Scan for the cell matching the given text and deliver its (x, y) coordinate at center. 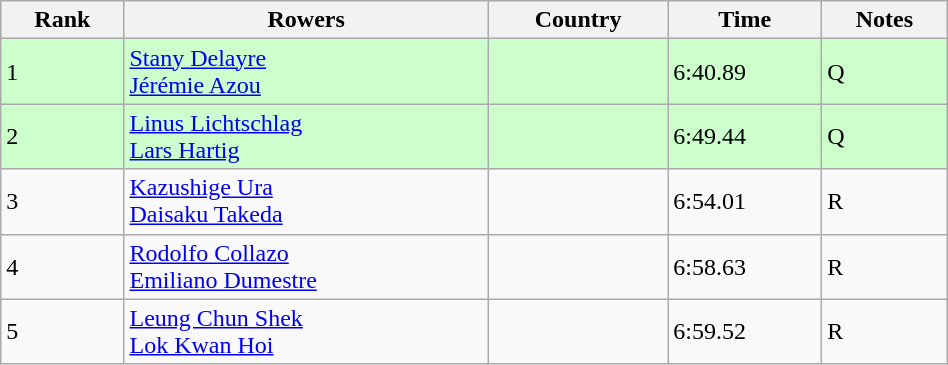
6:40.89 (745, 72)
4 (62, 266)
Leung Chun ShekLok Kwan Hoi (306, 332)
2 (62, 136)
Rank (62, 20)
Rowers (306, 20)
6:54.01 (745, 202)
Kazushige UraDaisaku Takeda (306, 202)
Country (578, 20)
Rodolfo CollazoEmiliano Dumestre (306, 266)
6:59.52 (745, 332)
Notes (885, 20)
3 (62, 202)
6:58.63 (745, 266)
Time (745, 20)
6:49.44 (745, 136)
1 (62, 72)
Linus LichtschlagLars Hartig (306, 136)
5 (62, 332)
Stany DelayreJérémie Azou (306, 72)
